Determine the [x, y] coordinate at the center of the cell enclosing the given text.  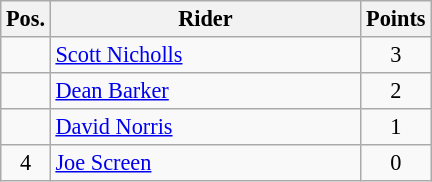
Joe Screen [205, 162]
Dean Barker [205, 90]
4 [26, 162]
Points [396, 19]
Rider [205, 19]
3 [396, 55]
Scott Nicholls [205, 55]
2 [396, 90]
David Norris [205, 126]
1 [396, 126]
Pos. [26, 19]
0 [396, 162]
